Return [X, Y] of the center of cell containing provided text 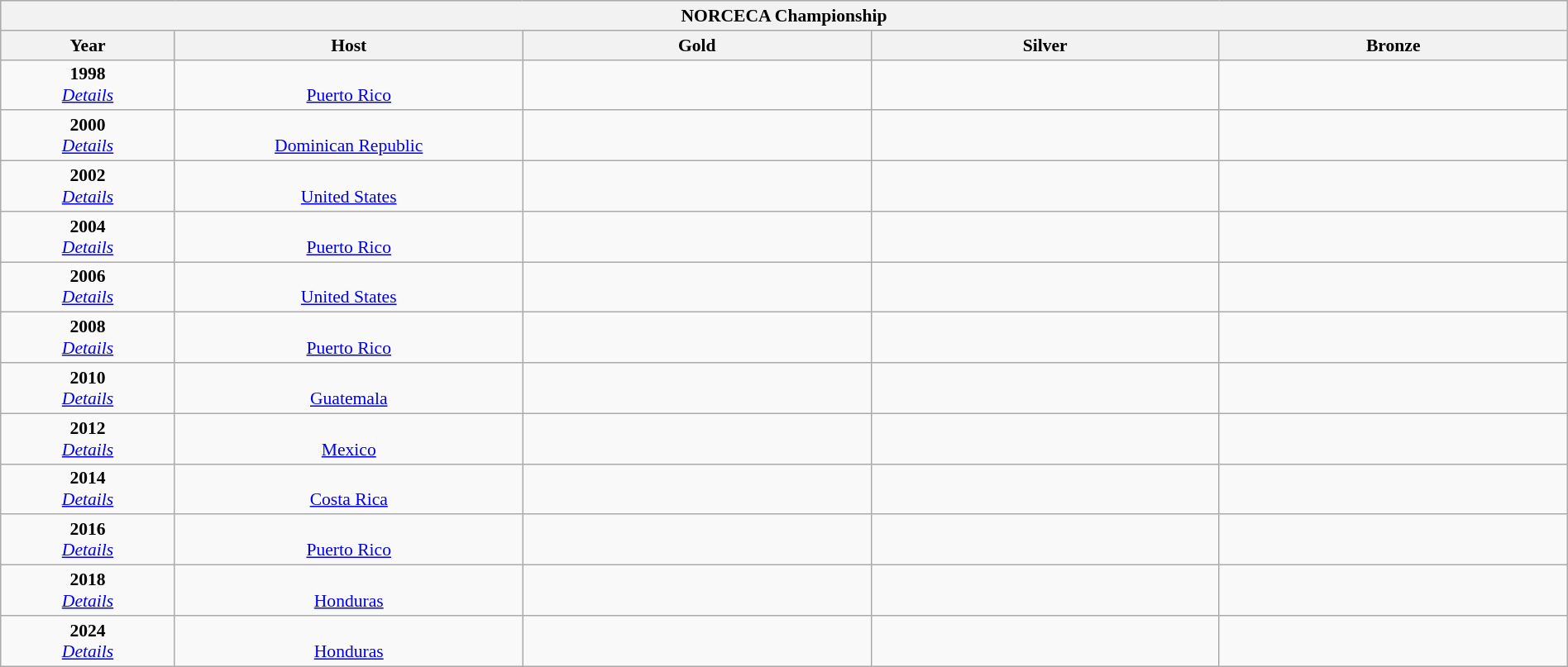
2014Details [88, 489]
2000Details [88, 136]
Guatemala [349, 388]
2002Details [88, 187]
2004Details [88, 236]
2012Details [88, 438]
Dominican Republic [349, 136]
2010Details [88, 388]
Mexico [349, 438]
Year [88, 45]
2018Details [88, 590]
2016Details [88, 541]
Bronze [1393, 45]
2024Details [88, 641]
Silver [1045, 45]
Gold [696, 45]
2008Details [88, 337]
NORCECA Championship [784, 16]
Host [349, 45]
2006Details [88, 288]
Costa Rica [349, 489]
1998Details [88, 84]
